Determine the (X, Y) coordinate at the center of the cell enclosing the given text.  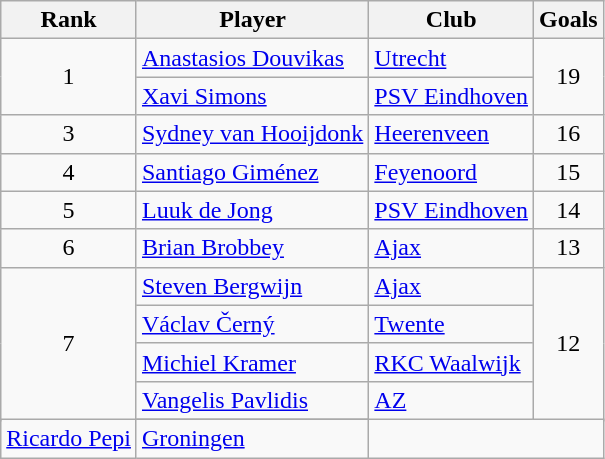
Rank (69, 20)
Ricardo Pepi (69, 438)
15 (568, 172)
14 (568, 210)
Groningen (252, 438)
4 (69, 172)
Václav Černý (252, 324)
Goals (568, 20)
Xavi Simons (252, 96)
AZ (452, 400)
7 (69, 343)
Feyenoord (452, 172)
Steven Bergwijn (252, 286)
Brian Brobbey (252, 248)
6 (69, 248)
Heerenveen (452, 134)
3 (69, 134)
5 (69, 210)
Luuk de Jong (252, 210)
RKC Waalwijk (452, 362)
Club (452, 20)
16 (568, 134)
Anastasios Douvikas (252, 58)
Player (252, 20)
19 (568, 77)
Twente (452, 324)
1 (69, 77)
Santiago Giménez (252, 172)
13 (568, 248)
Vangelis Pavlidis (252, 400)
12 (568, 343)
Utrecht (452, 58)
Sydney van Hooijdonk (252, 134)
Michiel Kramer (252, 362)
